Provide the (x, y) coordinate of the cell's center where the given text is located.  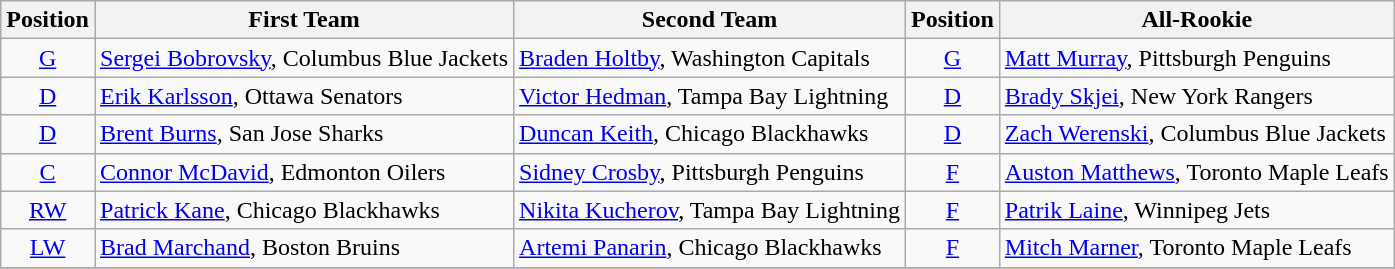
Auston Matthews, Toronto Maple Leafs (1196, 172)
Second Team (710, 20)
Duncan Keith, Chicago Blackhawks (710, 134)
Brent Burns, San Jose Sharks (304, 134)
All-Rookie (1196, 20)
Mitch Marner, Toronto Maple Leafs (1196, 248)
LW (48, 248)
C (48, 172)
Nikita Kucherov, Tampa Bay Lightning (710, 210)
First Team (304, 20)
Patrick Kane, Chicago Blackhawks (304, 210)
Artemi Panarin, Chicago Blackhawks (710, 248)
Brad Marchand, Boston Bruins (304, 248)
Connor McDavid, Edmonton Oilers (304, 172)
Matt Murray, Pittsburgh Penguins (1196, 58)
Brady Skjei, New York Rangers (1196, 96)
Victor Hedman, Tampa Bay Lightning (710, 96)
Sidney Crosby, Pittsburgh Penguins (710, 172)
Zach Werenski, Columbus Blue Jackets (1196, 134)
Patrik Laine, Winnipeg Jets (1196, 210)
RW (48, 210)
Braden Holtby, Washington Capitals (710, 58)
Erik Karlsson, Ottawa Senators (304, 96)
Sergei Bobrovsky, Columbus Blue Jackets (304, 58)
